Determine the [x, y] coordinate at the center of the cell enclosing the given text.  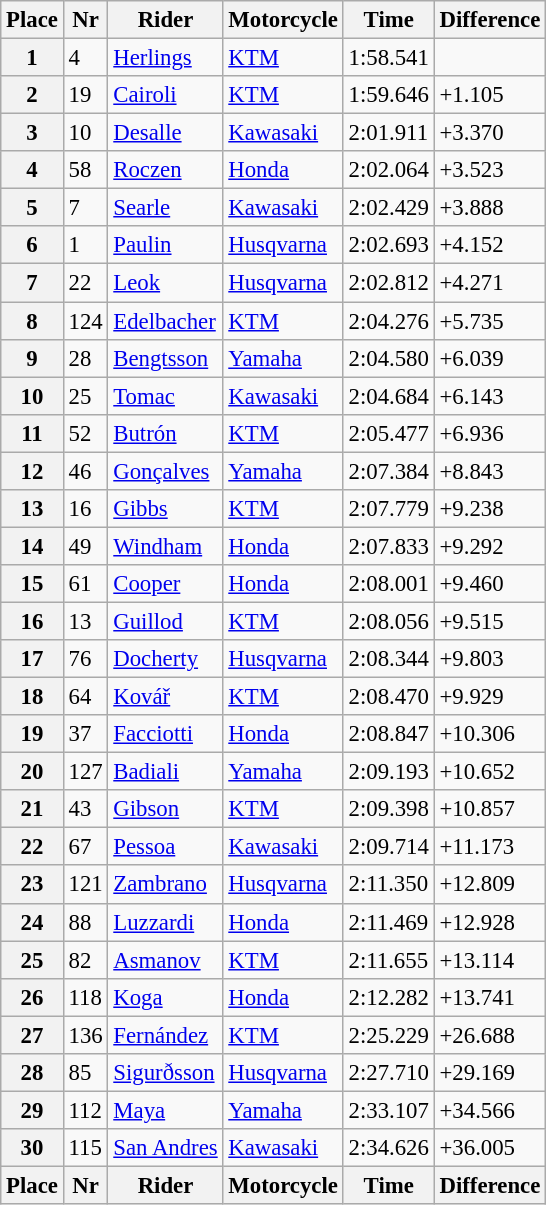
Zambrano [166, 885]
29 [32, 1110]
2:25.229 [388, 1035]
2:04.580 [388, 358]
88 [86, 922]
2:01.911 [388, 133]
2:08.470 [388, 697]
+4.152 [490, 245]
2:09.714 [388, 847]
Searle [166, 208]
24 [32, 922]
2:11.350 [388, 885]
20 [32, 772]
Luzzardi [166, 922]
Cairoli [166, 95]
9 [32, 358]
2:02.064 [388, 170]
Cooper [166, 584]
Kovář [166, 697]
+9.460 [490, 584]
+6.936 [490, 433]
2 [32, 95]
76 [86, 659]
6 [32, 245]
Sigurðsson [166, 1073]
43 [86, 809]
82 [86, 960]
+1.105 [490, 95]
+5.735 [490, 321]
+34.566 [490, 1110]
Badiali [166, 772]
Guillod [166, 621]
26 [32, 997]
+11.173 [490, 847]
+12.928 [490, 922]
2:08.001 [388, 584]
3 [32, 133]
Asmanov [166, 960]
2:12.282 [388, 997]
2:09.398 [388, 809]
+13.741 [490, 997]
2:27.710 [388, 1073]
17 [32, 659]
27 [32, 1035]
2:09.193 [388, 772]
115 [86, 1148]
Edelbacher [166, 321]
Koga [166, 997]
127 [86, 772]
2:07.833 [388, 546]
2:08.056 [388, 621]
2:02.429 [388, 208]
1:58.541 [388, 58]
2:02.693 [388, 245]
12 [32, 471]
+10.857 [490, 809]
Maya [166, 1110]
+6.039 [490, 358]
Fernández [166, 1035]
Gibbs [166, 509]
21 [32, 809]
Herlings [166, 58]
136 [86, 1035]
Facciotti [166, 734]
37 [86, 734]
2:08.344 [388, 659]
+3.523 [490, 170]
+10.652 [490, 772]
+9.929 [490, 697]
2:02.812 [388, 283]
124 [86, 321]
Paulin [166, 245]
23 [32, 885]
+12.809 [490, 885]
2:34.626 [388, 1148]
Butrón [166, 433]
2:07.384 [388, 471]
Desalle [166, 133]
15 [32, 584]
2:08.847 [388, 734]
2:04.276 [388, 321]
5 [32, 208]
2:11.469 [388, 922]
+3.370 [490, 133]
18 [32, 697]
49 [86, 546]
2:04.684 [388, 396]
2:11.655 [388, 960]
+9.515 [490, 621]
58 [86, 170]
+26.688 [490, 1035]
+29.169 [490, 1073]
San Andres [166, 1148]
67 [86, 847]
112 [86, 1110]
+36.005 [490, 1148]
Bengtsson [166, 358]
8 [32, 321]
+9.238 [490, 509]
118 [86, 997]
2:07.779 [388, 509]
+9.292 [490, 546]
+8.843 [490, 471]
Windham [166, 546]
+3.888 [490, 208]
121 [86, 885]
85 [86, 1073]
46 [86, 471]
Docherty [166, 659]
64 [86, 697]
+10.306 [490, 734]
2:05.477 [388, 433]
+13.114 [490, 960]
2:33.107 [388, 1110]
Gonçalves [166, 471]
52 [86, 433]
1:59.646 [388, 95]
30 [32, 1148]
Pessoa [166, 847]
11 [32, 433]
Leok [166, 283]
61 [86, 584]
Roczen [166, 170]
Tomac [166, 396]
+9.803 [490, 659]
14 [32, 546]
+6.143 [490, 396]
Gibson [166, 809]
+4.271 [490, 283]
